Provide the (X, Y) coordinate of the cell's center where the given text is located.  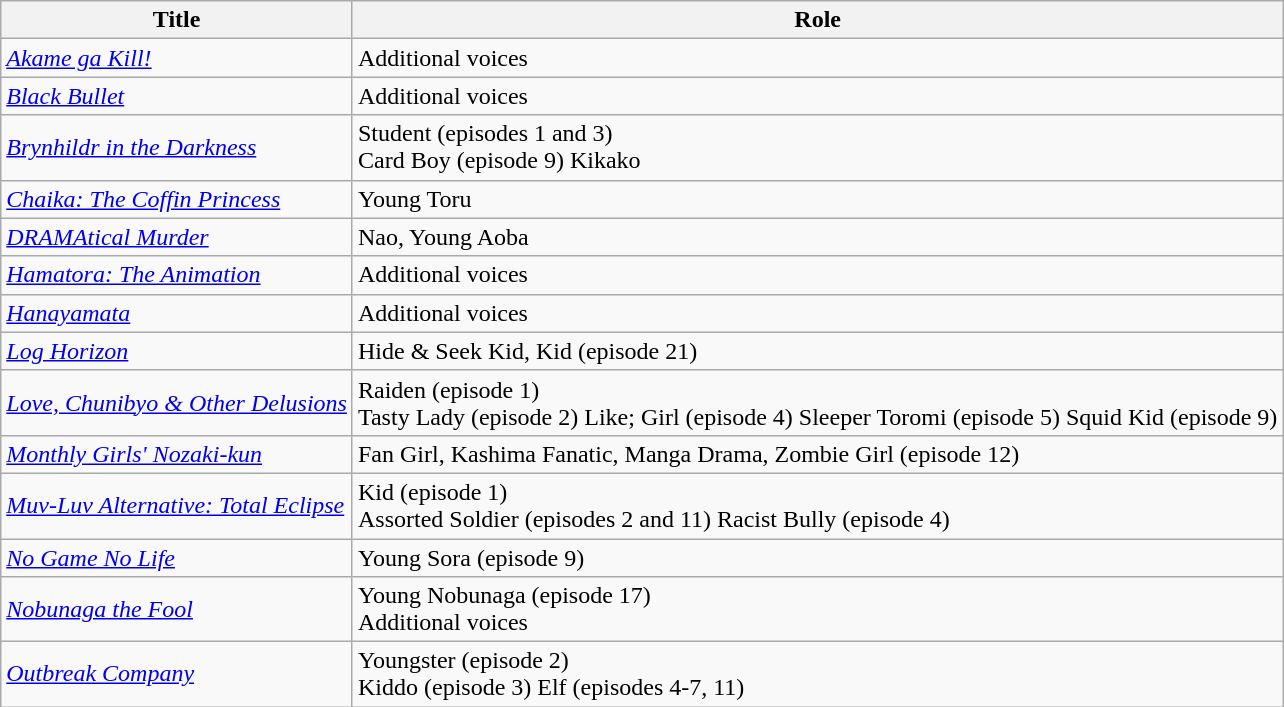
Brynhildr in the Darkness (177, 148)
Young Sora (episode 9) (817, 557)
Chaika: The Coffin Princess (177, 199)
Muv-Luv Alternative: Total Eclipse (177, 506)
Hanayamata (177, 313)
Nobunaga the Fool (177, 610)
Title (177, 20)
Outbreak Company (177, 674)
Akame ga Kill! (177, 58)
Student (episodes 1 and 3)Card Boy (episode 9) Kikako (817, 148)
Fan Girl, Kashima Fanatic, Manga Drama, Zombie Girl (episode 12) (817, 454)
Monthly Girls' Nozaki-kun (177, 454)
Nao, Young Aoba (817, 237)
DRAMAtical Murder (177, 237)
Kid (episode 1)Assorted Soldier (episodes 2 and 11) Racist Bully (episode 4) (817, 506)
Youngster (episode 2)Kiddo (episode 3) Elf (episodes 4-7, 11) (817, 674)
No Game No Life (177, 557)
Black Bullet (177, 96)
Hide & Seek Kid, Kid (episode 21) (817, 351)
Hamatora: The Animation (177, 275)
Young Nobunaga (episode 17)Additional voices (817, 610)
Love, Chunibyo & Other Delusions (177, 402)
Log Horizon (177, 351)
Raiden (episode 1)Tasty Lady (episode 2) Like; Girl (episode 4) Sleeper Toromi (episode 5) Squid Kid (episode 9) (817, 402)
Role (817, 20)
Young Toru (817, 199)
